Return [x, y] of the center of cell containing provided text 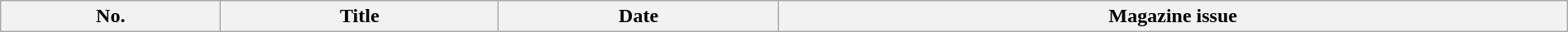
Title [360, 16]
Date [638, 16]
Magazine issue [1173, 16]
No. [111, 16]
